Scan for the cell matching the given text and deliver its [X, Y] coordinate at center. 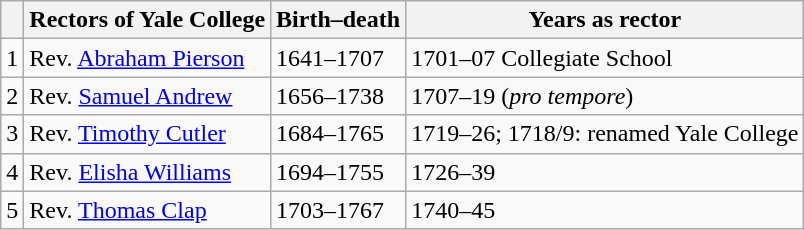
Years as rector [605, 20]
1703–1767 [338, 210]
1684–1765 [338, 134]
5 [12, 210]
1726–39 [605, 172]
Rev. Abraham Pierson [148, 58]
4 [12, 172]
2 [12, 96]
3 [12, 134]
Rev. Samuel Andrew [148, 96]
1740–45 [605, 210]
1 [12, 58]
1694–1755 [338, 172]
1719–26; 1718/9: renamed Yale College [605, 134]
1701–07 Collegiate School [605, 58]
1641–1707 [338, 58]
1656–1738 [338, 96]
Rev. Timothy Cutler [148, 134]
1707–19 (pro tempore) [605, 96]
Birth–death [338, 20]
Rev. Elisha Williams [148, 172]
Rev. Thomas Clap [148, 210]
Rectors of Yale College [148, 20]
